For the text-containing cell, return its midpoint in [x, y] coordinate format. 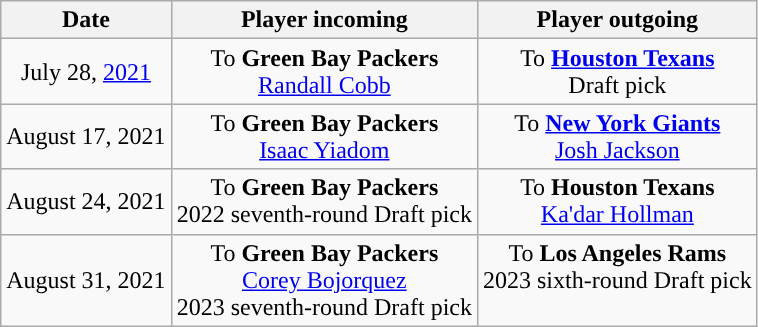
August 17, 2021 [86, 136]
To Los Angeles Rams2023 sixth-round Draft pick [617, 280]
To New York GiantsJosh Jackson [617, 136]
To Green Bay PackersCorey Bojorquez2023 seventh-round Draft pick [324, 280]
August 24, 2021 [86, 202]
Date [86, 20]
To Houston TexansDraft pick [617, 72]
Player outgoing [617, 20]
To Green Bay PackersRandall Cobb [324, 72]
To Houston TexansKa'dar Hollman [617, 202]
July 28, 2021 [86, 72]
To Green Bay PackersIsaac Yiadom [324, 136]
August 31, 2021 [86, 280]
Player incoming [324, 20]
To Green Bay Packers2022 seventh-round Draft pick [324, 202]
